Return [X, Y] of the center of cell containing provided text 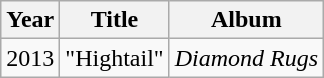
Year [30, 20]
Diamond Rugs [246, 58]
2013 [30, 58]
"Hightail" [114, 58]
Title [114, 20]
Album [246, 20]
